Identify which cell holds the provided text, then report its (X, Y) central coordinate. 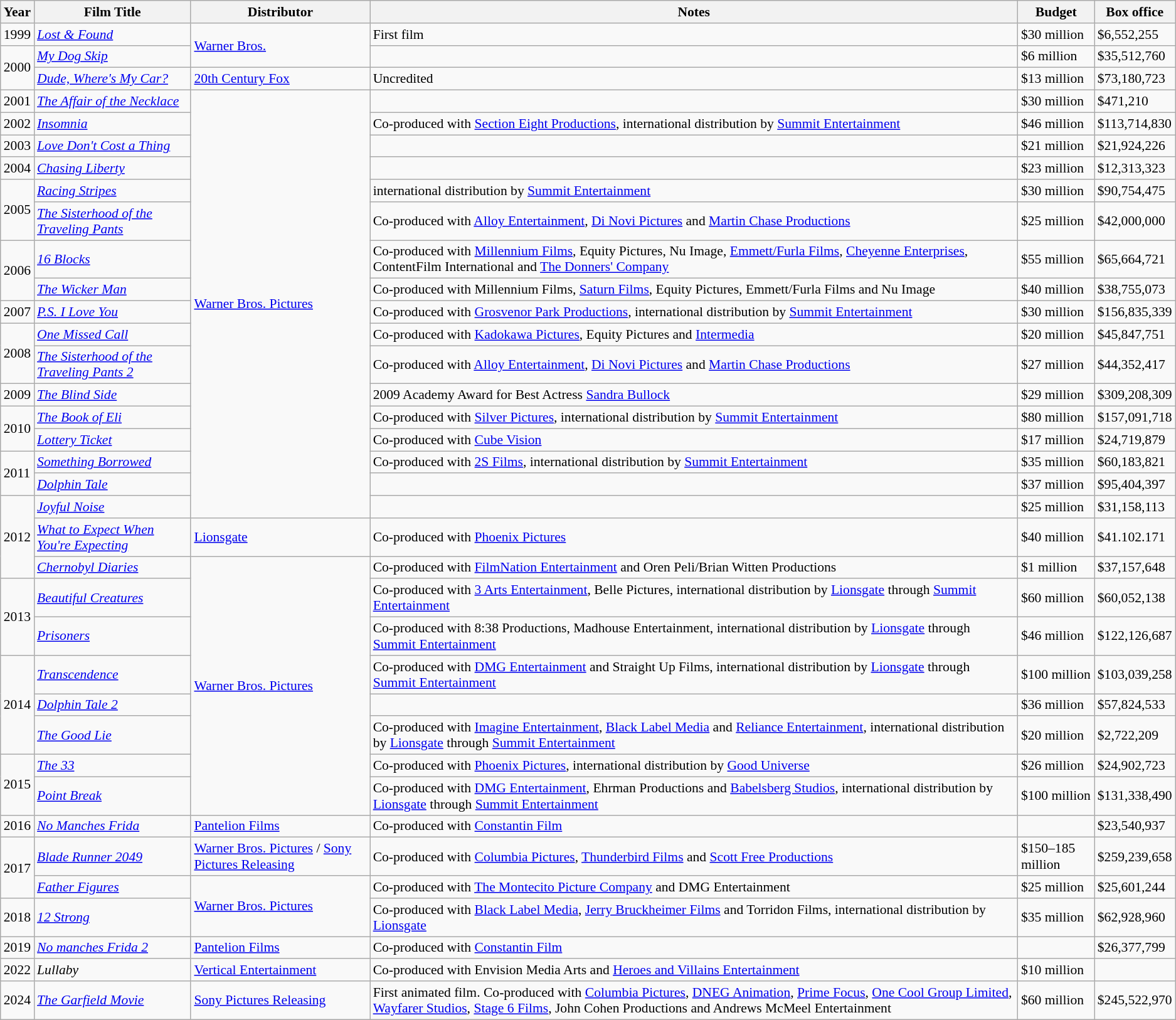
Notes (694, 12)
Lost & Found (112, 35)
Warner Bros. (280, 45)
$65,664,721 (1135, 260)
$471,210 (1135, 102)
$41.102.171 (1135, 537)
The Garfield Movie (112, 1000)
16 Blocks (112, 260)
Co-produced with 2S Films, international distribution by Summit Entertainment (694, 462)
2008 (18, 354)
$113,714,830 (1135, 124)
Budget (1056, 12)
$62,928,960 (1135, 917)
Distributor (280, 12)
Joyful Noise (112, 507)
$6,552,255 (1135, 35)
$26,377,799 (1135, 948)
Transcendence (112, 675)
2007 (18, 312)
Uncredited (694, 79)
$23 million (1056, 169)
$1 million (1056, 568)
Co-produced with Phoenix Pictures (694, 537)
$27 million (1056, 365)
2011 (18, 473)
2018 (18, 917)
2014 (18, 705)
Co-produced with FilmNation Entertainment and Oren Peli/Brian Witten Productions (694, 568)
Point Break (112, 795)
Dolphin Tale (112, 485)
Dude, Where's My Car? (112, 79)
$73,180,723 (1135, 79)
$12,313,323 (1135, 169)
Vertical Entertainment (280, 970)
$21 million (1056, 146)
First film (694, 35)
2004 (18, 169)
Co-produced with DMG Entertainment, Ehrman Productions and Babelsberg Studios, international distribution by Lionsgate through Summit Entertainment (694, 795)
Co-produced with 3 Arts Entertainment, Belle Pictures, international distribution by Lionsgate through Summit Entertainment (694, 598)
Chasing Liberty (112, 169)
Co-produced with 8:38 Productions, Madhouse Entertainment, international distribution by Lionsgate through Summit Entertainment (694, 636)
Co-produced with Silver Pictures, international distribution by Summit Entertainment (694, 418)
$55 million (1056, 260)
The Affair of the Necklace (112, 102)
$23,540,937 (1135, 826)
Co-produced with Phoenix Pictures, international distribution by Good Universe (694, 766)
2006 (18, 271)
2013 (18, 617)
2015 (18, 785)
My Dog Skip (112, 56)
Co-produced with Millennium Films, Saturn Films, Equity Pictures, Emmett/Furla Films and Nu Image (694, 290)
$45,847,751 (1135, 334)
What to Expect When You're Expecting (112, 537)
$17 million (1056, 440)
Warner Bros. Pictures / Sony Pictures Releasing (280, 857)
$37 million (1056, 485)
2010 (18, 429)
P.S. I Love You (112, 312)
2012 (18, 537)
Dolphin Tale 2 (112, 705)
Blade Runner 2049 (112, 857)
$37,157,648 (1135, 568)
$36 million (1056, 705)
Something Borrowed (112, 462)
$60,183,821 (1135, 462)
$95,404,397 (1135, 485)
$26 million (1056, 766)
$29 million (1056, 395)
Co-produced with Envision Media Arts and Heroes and Villains Entertainment (694, 970)
$24,719,879 (1135, 440)
The Sisterhood of the Traveling Pants 2 (112, 365)
$31,158,113 (1135, 507)
The 33 (112, 766)
Prisoners (112, 636)
The Sisterhood of the Traveling Pants (112, 221)
Co-produced with Black Label Media, Jerry Bruckheimer Films and Torridon Films, international distribution by Lionsgate (694, 917)
$103,039,258 (1135, 675)
Year (18, 12)
20th Century Fox (280, 79)
$60,052,138 (1135, 598)
Box office (1135, 12)
Co-produced with Grosvenor Park Productions, international distribution by Summit Entertainment (694, 312)
Insomnia (112, 124)
Sony Pictures Releasing (280, 1000)
Chernobyl Diaries (112, 568)
Racing Stripes (112, 191)
No Manches Frida (112, 826)
$150–185 million (1056, 857)
The Blind Side (112, 395)
$24,902,723 (1135, 766)
$259,239,658 (1135, 857)
$157,091,718 (1135, 418)
Co-produced with Kadokawa Pictures, Equity Pictures and Intermedia (694, 334)
Co-produced with Section Eight Productions, international distribution by Summit Entertainment (694, 124)
$2,722,209 (1135, 735)
Film Title (112, 12)
2009 Academy Award for Best Actress Sandra Bullock (694, 395)
Co-produced with DMG Entertainment and Straight Up Films, international distribution by Lionsgate through Summit Entertainment (694, 675)
$25,601,244 (1135, 887)
Beautiful Creatures (112, 598)
Lionsgate (280, 537)
$13 million (1056, 79)
$44,352,417 (1135, 365)
Co-produced with Cube Vision (694, 440)
2016 (18, 826)
Co-produced with Columbia Pictures, Thunderbird Films and Scott Free Productions (694, 857)
$42,000,000 (1135, 221)
2005 (18, 210)
2009 (18, 395)
$90,754,475 (1135, 191)
$80 million (1056, 418)
Love Don't Cost a Thing (112, 146)
$309,208,309 (1135, 395)
2019 (18, 948)
The Wicker Man (112, 290)
No manches Frida 2 (112, 948)
1999 (18, 35)
Co-produced with The Montecito Picture Company and DMG Entertainment (694, 887)
Lottery Ticket (112, 440)
The Good Lie (112, 735)
2000 (18, 68)
The Book of Eli (112, 418)
2022 (18, 970)
international distribution by Summit Entertainment (694, 191)
2001 (18, 102)
2017 (18, 868)
12 Strong (112, 917)
One Missed Call (112, 334)
$131,338,490 (1135, 795)
$57,824,533 (1135, 705)
$156,835,339 (1135, 312)
Lullaby (112, 970)
$21,924,226 (1135, 146)
$122,126,687 (1135, 636)
$245,522,970 (1135, 1000)
2003 (18, 146)
Father Figures (112, 887)
$10 million (1056, 970)
$38,755,073 (1135, 290)
2024 (18, 1000)
2002 (18, 124)
$35,512,760 (1135, 56)
$6 million (1056, 56)
